Determine the (X, Y) coordinate at the center of the cell enclosing the given text.  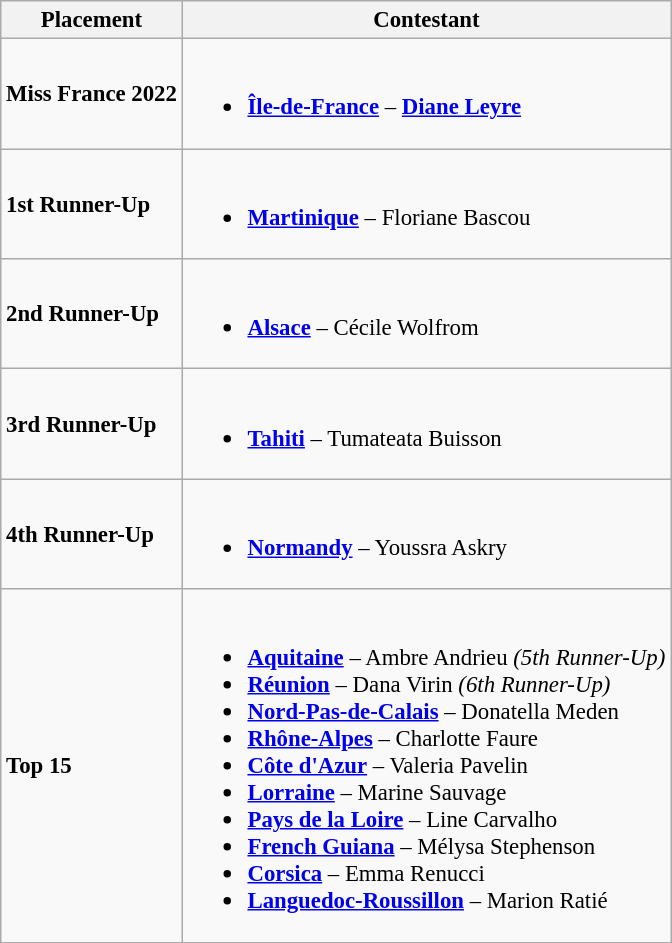
3rd Runner-Up (92, 424)
Alsace – Cécile Wolfrom (426, 314)
Placement (92, 20)
Contestant (426, 20)
Miss France 2022 (92, 94)
Normandy – Youssra Askry (426, 534)
4th Runner-Up (92, 534)
Île-de-France – Diane Leyre (426, 94)
Tahiti – Tumateata Buisson (426, 424)
Top 15 (92, 766)
1st Runner-Up (92, 204)
2nd Runner-Up (92, 314)
Martinique – Floriane Bascou (426, 204)
